From the cell containing the given text, extract its center point as [X, Y] coordinate. 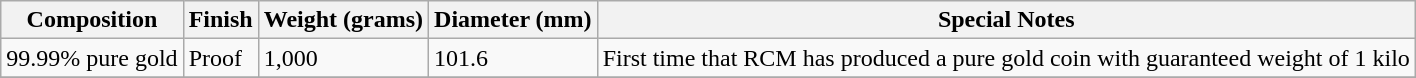
101.6 [514, 58]
Proof [220, 58]
99.99% pure gold [92, 58]
Weight (grams) [343, 20]
1,000 [343, 58]
First time that RCM has produced a pure gold coin with guaranteed weight of 1 kilo [1006, 58]
Finish [220, 20]
Special Notes [1006, 20]
Composition [92, 20]
Diameter (mm) [514, 20]
